Locate the cell with the specified text and output its [X, Y] center coordinate. 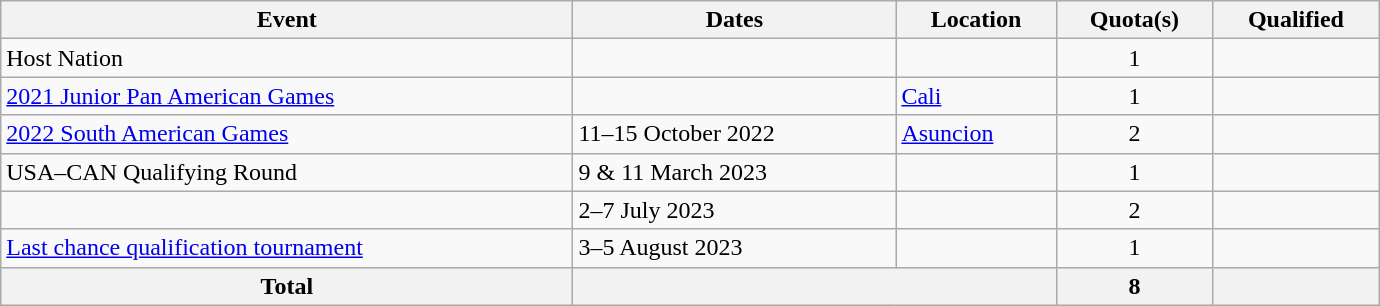
Total [287, 286]
Host Nation [287, 58]
Cali [976, 96]
Qualified [1296, 20]
Asuncion [976, 134]
11–15 October 2022 [734, 134]
8 [1134, 286]
USA–CAN Qualifying Round [287, 172]
9 & 11 March 2023 [734, 172]
Quota(s) [1134, 20]
2–7 July 2023 [734, 210]
Location [976, 20]
2022 South American Games [287, 134]
3–5 August 2023 [734, 248]
Last chance qualification tournament [287, 248]
2021 Junior Pan American Games [287, 96]
Event [287, 20]
Dates [734, 20]
